Detect which cell encompasses the target text, then output its [X, Y] center coordinate. 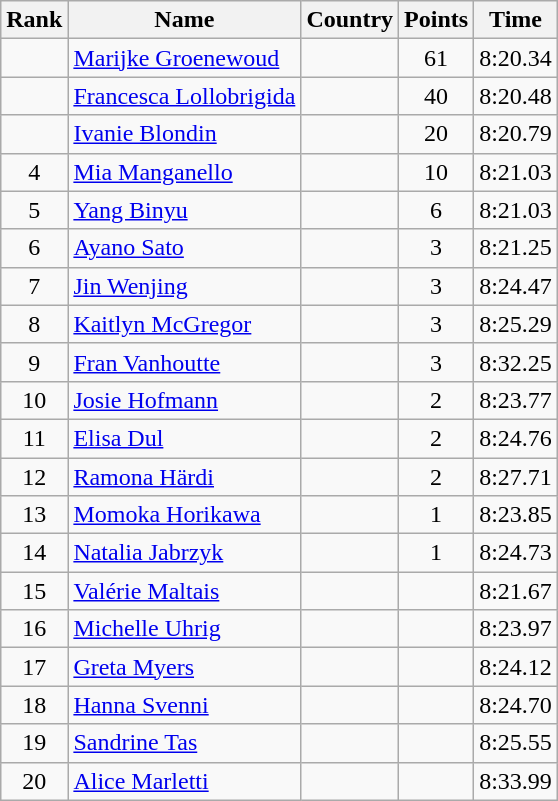
Michelle Uhrig [184, 629]
Alice Marletti [184, 781]
Ramona Härdi [184, 477]
Time [516, 20]
Mia Manganello [184, 172]
Hanna Svenni [184, 705]
Ayano Sato [184, 248]
8:21.25 [516, 248]
40 [436, 96]
15 [34, 591]
Marijke Groenewoud [184, 58]
8:33.99 [516, 781]
12 [34, 477]
8:24.70 [516, 705]
5 [34, 210]
8:32.25 [516, 362]
14 [34, 553]
Yang Binyu [184, 210]
Name [184, 20]
Elisa Dul [184, 438]
8:20.34 [516, 58]
Points [436, 20]
8:23.97 [516, 629]
13 [34, 515]
Josie Hofmann [184, 400]
8:24.12 [516, 667]
Greta Myers [184, 667]
Jin Wenjing [184, 286]
Fran Vanhoutte [184, 362]
Country [350, 20]
Valérie Maltais [184, 591]
Rank [34, 20]
11 [34, 438]
8:24.76 [516, 438]
Ivanie Blondin [184, 134]
7 [34, 286]
8:25.29 [516, 324]
8:23.77 [516, 400]
61 [436, 58]
8:21.67 [516, 591]
8:20.79 [516, 134]
19 [34, 743]
4 [34, 172]
Kaitlyn McGregor [184, 324]
Sandrine Tas [184, 743]
9 [34, 362]
8:24.73 [516, 553]
8:23.85 [516, 515]
18 [34, 705]
Momoka Horikawa [184, 515]
Natalia Jabrzyk [184, 553]
16 [34, 629]
17 [34, 667]
8 [34, 324]
8:24.47 [516, 286]
8:20.48 [516, 96]
8:27.71 [516, 477]
Francesca Lollobrigida [184, 96]
8:25.55 [516, 743]
